Find where the given text appears and provide that cell's center as (x, y) coordinate. 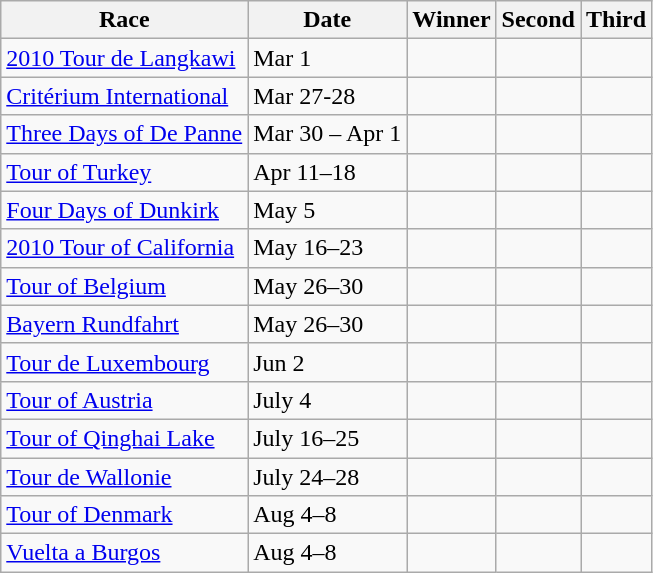
Bayern Rundfahrt (124, 324)
Jun 2 (328, 362)
Race (124, 20)
Four Days of Dunkirk (124, 210)
July 24–28 (328, 477)
July 16–25 (328, 438)
Mar 1 (328, 58)
Tour of Austria (124, 400)
Tour de Wallonie (124, 477)
Tour of Denmark (124, 515)
May 16–23 (328, 248)
Apr 11–18 (328, 172)
Critérium International (124, 96)
Second (538, 20)
Tour de Luxembourg (124, 362)
2010 Tour of California (124, 248)
Tour of Qinghai Lake (124, 438)
Tour of Belgium (124, 286)
2010 Tour de Langkawi (124, 58)
Vuelta a Burgos (124, 553)
May 5 (328, 210)
Winner (452, 20)
Third (616, 20)
Three Days of De Panne (124, 134)
Mar 27-28 (328, 96)
July 4 (328, 400)
Date (328, 20)
Tour of Turkey (124, 172)
Mar 30 – Apr 1 (328, 134)
